Scan for the cell matching the given text and deliver its (x, y) coordinate at center. 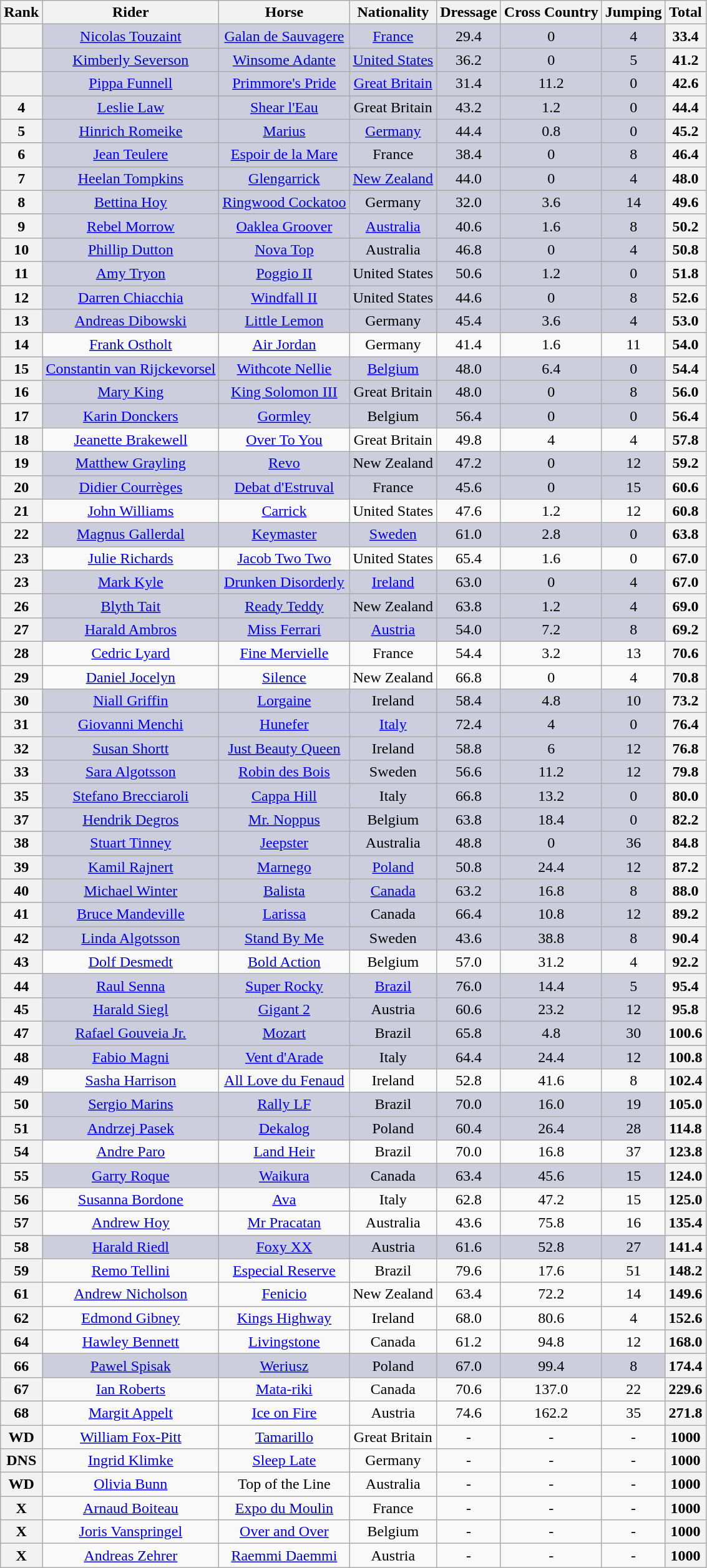
Susan Shortt (131, 748)
Gormley (285, 416)
Hendrik Degros (131, 820)
Top of the Line (285, 1484)
Cedric Lyard (131, 653)
40.6 (469, 226)
50 (21, 1105)
64 (21, 1342)
43 (21, 962)
3.2 (551, 653)
21 (21, 511)
123.8 (685, 1152)
57.8 (685, 440)
Kimberly Severson (131, 60)
Rally LF (285, 1105)
79.6 (469, 1270)
Pawel Spisak (131, 1365)
7 (21, 178)
76.8 (685, 748)
Heelan Tompkins (131, 178)
Bettina Hoy (131, 202)
Air Jordan (285, 345)
46.8 (469, 249)
Joris Vanspringel (131, 1532)
40 (21, 891)
100.8 (685, 1057)
72.4 (469, 725)
Harald Siegl (131, 1009)
Susanna Bordone (131, 1199)
58.4 (469, 701)
41.2 (685, 60)
Jeepster (285, 843)
80.0 (685, 796)
124.0 (685, 1176)
Remo Tellini (131, 1270)
52.6 (685, 298)
Dekalog (285, 1128)
Bold Action (285, 962)
Primmore's Pride (285, 84)
Andrew Nicholson (131, 1294)
94.8 (551, 1342)
9 (21, 226)
Oaklea Groover (285, 226)
53.0 (685, 321)
Ava (285, 1199)
Raemmi Daemmi (285, 1556)
102.4 (685, 1081)
16.0 (551, 1105)
48.8 (469, 843)
29.4 (469, 36)
38.8 (551, 938)
47.6 (469, 511)
All Love du Fenaud (285, 1081)
Hinrich Romeike (131, 131)
41 (21, 914)
44.6 (469, 298)
Daniel Jocelyn (131, 677)
137.0 (551, 1389)
174.4 (685, 1365)
152.6 (685, 1318)
Nationality (393, 12)
Mr Pracatan (285, 1223)
13.2 (551, 796)
Ian Roberts (131, 1389)
44.0 (469, 178)
Marius (285, 131)
84.8 (685, 843)
Sasha Harrison (131, 1081)
Weriusz (285, 1365)
Kamil Rajnert (131, 867)
Jeanette Brakewell (131, 440)
49.6 (685, 202)
Vent d'Arade (285, 1057)
79.8 (685, 772)
17.6 (551, 1270)
105.0 (685, 1105)
Giovanni Menchi (131, 725)
Cross Country (551, 12)
67 (21, 1389)
Marnego (285, 867)
Stuart Tinney (131, 843)
Ready Teddy (285, 606)
100.6 (685, 1033)
51.8 (685, 273)
95.4 (685, 985)
50.6 (469, 273)
76.4 (685, 725)
20 (21, 487)
59 (21, 1270)
Stefano Brecciaroli (131, 796)
95.8 (685, 1009)
33.4 (685, 36)
45 (21, 1009)
61.0 (469, 535)
76.0 (469, 985)
Cappa Hill (285, 796)
Carrick (285, 511)
69.0 (685, 606)
29 (21, 677)
Andre Paro (131, 1152)
Fabio Magni (131, 1057)
Jacob Two Two (285, 558)
Hunefer (285, 725)
Constantin van Rijckevorsel (131, 369)
Debat d'Estruval (285, 487)
Waikura (285, 1176)
Ice on Fire (285, 1413)
10.8 (551, 914)
Drunken Disorderly (285, 582)
36 (633, 843)
48 (21, 1057)
Edmond Gibney (131, 1318)
Tamarillo (285, 1436)
Rebel Morrow (131, 226)
75.8 (551, 1223)
92.2 (685, 962)
0.8 (551, 131)
Amy Tryon (131, 273)
Andreas Zehrer (131, 1556)
Karin Donckers (131, 416)
50.2 (685, 226)
135.4 (685, 1223)
36.2 (469, 60)
Darren Chiacchia (131, 298)
32 (21, 748)
Super Rocky (285, 985)
Just Beauty Queen (285, 748)
Sara Algotsson (131, 772)
66.4 (469, 914)
72.2 (551, 1294)
56.0 (685, 392)
Margit Appelt (131, 1413)
Foxy XX (285, 1247)
William Fox-Pitt (131, 1436)
John Williams (131, 511)
Mata-riki (285, 1389)
Larissa (285, 914)
44 (21, 985)
Over and Over (285, 1532)
90.4 (685, 938)
162.2 (551, 1413)
Magnus Gallerdal (131, 535)
68.0 (469, 1318)
Sergio Marins (131, 1105)
41.6 (551, 1081)
32.0 (469, 202)
23.2 (551, 1009)
Miss Ferrari (285, 629)
45.2 (685, 131)
43.2 (469, 107)
60.8 (685, 511)
57.0 (469, 962)
Garry Roque (131, 1176)
Mr. Noppus (285, 820)
Raul Senna (131, 985)
Arnaud Boiteau (131, 1508)
17 (21, 416)
58 (21, 1247)
56 (21, 1199)
148.2 (685, 1270)
42.6 (685, 84)
Stand By Me (285, 938)
Over To You (285, 440)
80.6 (551, 1318)
66 (21, 1365)
Leslie Law (131, 107)
62.8 (469, 1199)
57 (21, 1223)
Lorgaine (285, 701)
39 (21, 867)
73.2 (685, 701)
Ringwood Cockatoo (285, 202)
99.4 (551, 1365)
59.2 (685, 463)
58.8 (469, 748)
87.2 (685, 867)
31.4 (469, 84)
Withcote Nellie (285, 369)
Bruce Mandeville (131, 914)
149.6 (685, 1294)
Niall Griffin (131, 701)
125.0 (685, 1199)
Ingrid Klimke (131, 1461)
61 (21, 1294)
271.8 (685, 1413)
47 (21, 1033)
7.2 (551, 629)
Expo du Moulin (285, 1508)
26 (21, 606)
Nova Top (285, 249)
Blyth Tait (131, 606)
88.0 (685, 891)
Poggio II (285, 273)
70.8 (685, 677)
62 (21, 1318)
Michael Winter (131, 891)
Espoir de la Mare (285, 155)
Harald Ambros (131, 629)
41.4 (469, 345)
Balista (285, 891)
Andreas Dibowski (131, 321)
Horse (285, 12)
Livingstone (285, 1342)
63.2 (469, 891)
14.4 (551, 985)
Windfall II (285, 298)
Galan de Sauvagere (285, 36)
Nicolas Touzaint (131, 36)
Hawley Bennett (131, 1342)
Keymaster (285, 535)
74.6 (469, 1413)
Jumping (633, 12)
46.4 (685, 155)
Frank Ostholt (131, 345)
Rafael Gouveia Jr. (131, 1033)
Dressage (469, 12)
114.8 (685, 1128)
Shear l'Eau (285, 107)
31.2 (551, 962)
King Solomon III (285, 392)
Andrzej Pasek (131, 1128)
64.4 (469, 1057)
49 (21, 1081)
Mozart (285, 1033)
Didier Courrèges (131, 487)
Phillip Dutton (131, 249)
65.4 (469, 558)
38 (21, 843)
Matthew Grayling (131, 463)
63.0 (469, 582)
89.2 (685, 914)
49.8 (469, 440)
33 (21, 772)
141.4 (685, 1247)
Gigant 2 (285, 1009)
Dolf Desmedt (131, 962)
Mark Kyle (131, 582)
18 (21, 440)
56.6 (469, 772)
DNS (21, 1461)
Jean Teulere (131, 155)
26.4 (551, 1128)
Fenicio (285, 1294)
55 (21, 1176)
82.2 (685, 820)
Total (685, 12)
2.8 (551, 535)
Pippa Funnell (131, 84)
18.4 (551, 820)
38.4 (469, 155)
Silence (285, 677)
31 (21, 725)
Olivia Bunn (131, 1484)
60.4 (469, 1128)
Andrew Hoy (131, 1223)
Especial Reserve (285, 1270)
6.4 (551, 369)
Julie Richards (131, 558)
61.2 (469, 1342)
Revo (285, 463)
Linda Algotsson (131, 938)
45.4 (469, 321)
68 (21, 1413)
61.6 (469, 1247)
Robin des Bois (285, 772)
54 (21, 1152)
Mary King (131, 392)
168.0 (685, 1342)
Glengarrick (285, 178)
Land Heir (285, 1152)
Rank (21, 12)
42 (21, 938)
69.2 (685, 629)
Fine Mervielle (285, 653)
Harald Riedl (131, 1247)
Kings Highway (285, 1318)
Winsome Adante (285, 60)
65.8 (469, 1033)
Sleep Late (285, 1461)
Rider (131, 12)
229.6 (685, 1389)
Little Lemon (285, 321)
